Pinpoint the cell where the given text exists, returning its (X, Y) midpoint coordinate. 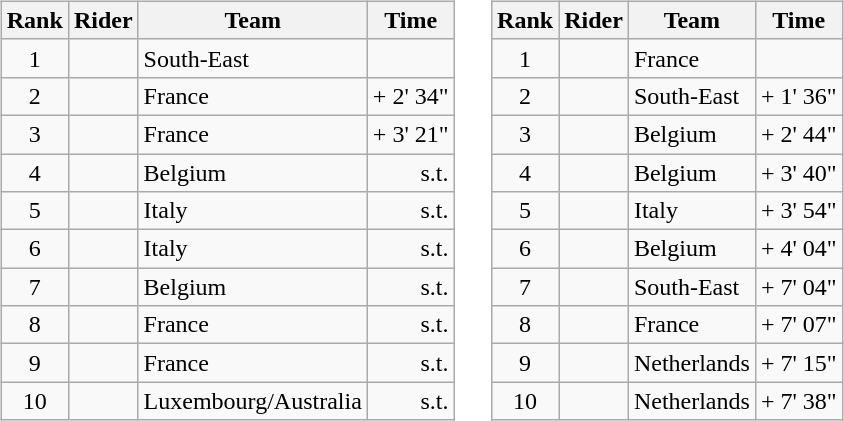
+ 3' 21" (410, 134)
+ 4' 04" (798, 249)
+ 2' 44" (798, 134)
+ 7' 38" (798, 401)
+ 3' 40" (798, 173)
Luxembourg/Australia (252, 401)
+ 2' 34" (410, 96)
+ 1' 36" (798, 96)
+ 3' 54" (798, 211)
+ 7' 15" (798, 363)
+ 7' 07" (798, 325)
+ 7' 04" (798, 287)
